Find where the given text appears and provide that cell's center as (x, y) coordinate. 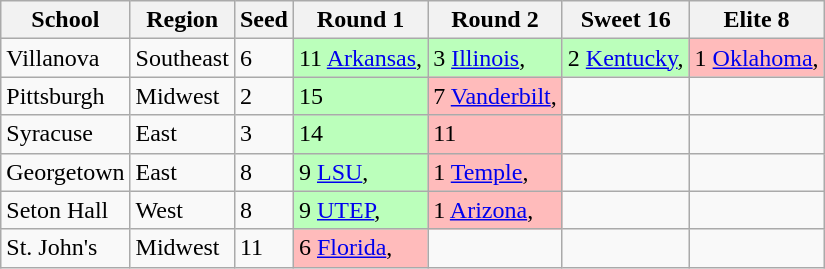
Sweet 16 (626, 20)
15 (360, 96)
2 Kentucky, (626, 58)
West (182, 210)
1 Arizona, (496, 210)
9 UTEP, (360, 210)
6 (264, 58)
6 Florida, (360, 248)
Round 1 (360, 20)
Region (182, 20)
7 Vanderbilt, (496, 96)
School (66, 20)
14 (360, 134)
3 Illinois, (496, 58)
3 (264, 134)
2 (264, 96)
Villanova (66, 58)
Elite 8 (756, 20)
Round 2 (496, 20)
11 Arkansas, (360, 58)
1 Oklahoma, (756, 58)
Georgetown (66, 172)
St. John's (66, 248)
Pittsburgh (66, 96)
Seed (264, 20)
1 Temple, (496, 172)
Seton Hall (66, 210)
9 LSU, (360, 172)
Syracuse (66, 134)
Southeast (182, 58)
